Output the [x, y] coordinate of the center of the cell containing the given text.  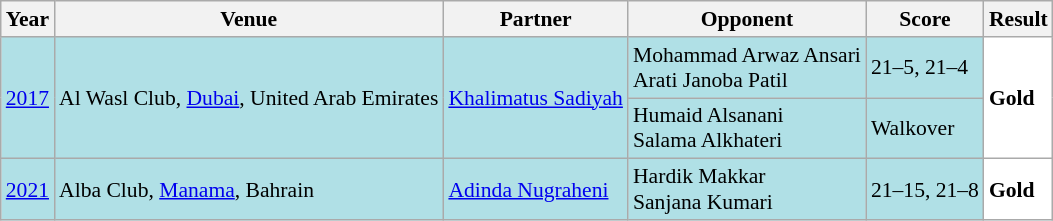
Al Wasl Club, Dubai, United Arab Emirates [248, 98]
Partner [536, 19]
Opponent [747, 19]
Humaid Alsanani Salama Alkhateri [747, 128]
21–5, 21–4 [925, 68]
Score [925, 19]
Year [28, 19]
Hardik Makkar Sanjana Kumari [747, 190]
Mohammad Arwaz Ansari Arati Janoba Patil [747, 68]
Adinda Nugraheni [536, 190]
2017 [28, 98]
Alba Club, Manama, Bahrain [248, 190]
2021 [28, 190]
Walkover [925, 128]
21–15, 21–8 [925, 190]
Venue [248, 19]
Khalimatus Sadiyah [536, 98]
Result [1018, 19]
